From the cell containing the given text, extract its center point as (x, y) coordinate. 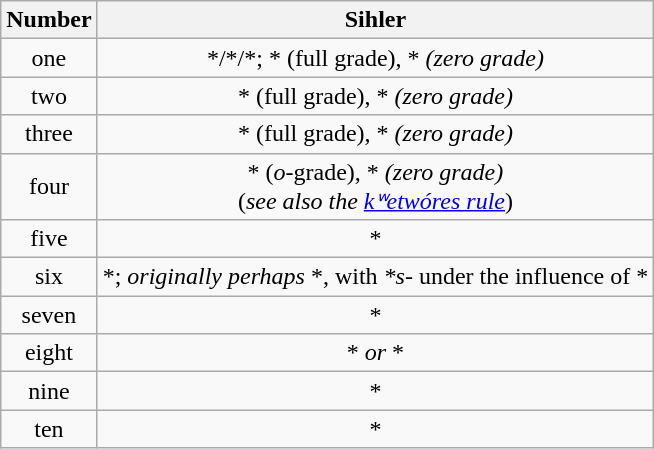
eight (49, 353)
four (49, 186)
nine (49, 391)
two (49, 96)
seven (49, 315)
one (49, 58)
Sihler (376, 20)
five (49, 239)
* (o-grade), * (zero grade)(see also the kʷetwóres rule) (376, 186)
*/*/*; * (full grade), * (zero grade) (376, 58)
* or * (376, 353)
Number (49, 20)
six (49, 277)
three (49, 134)
*; originally perhaps *, with *s- under the influence of * (376, 277)
ten (49, 429)
